Return the (X, Y) coordinate for the center point of the cell that contains the specified text.  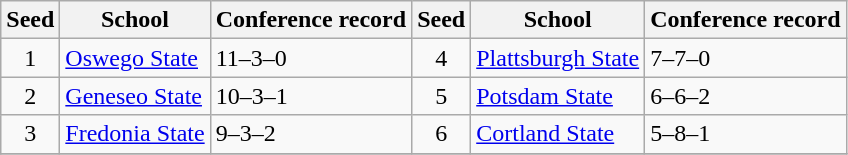
Geneseo State (135, 96)
Potsdam State (558, 96)
5–8–1 (746, 134)
Oswego State (135, 58)
6–6–2 (746, 96)
7–7–0 (746, 58)
2 (30, 96)
9–3–2 (310, 134)
10–3–1 (310, 96)
5 (442, 96)
6 (442, 134)
11–3–0 (310, 58)
Fredonia State (135, 134)
Plattsburgh State (558, 58)
1 (30, 58)
3 (30, 134)
Cortland State (558, 134)
4 (442, 58)
